Determine the [X, Y] coordinate at the center of the cell enclosing the given text.  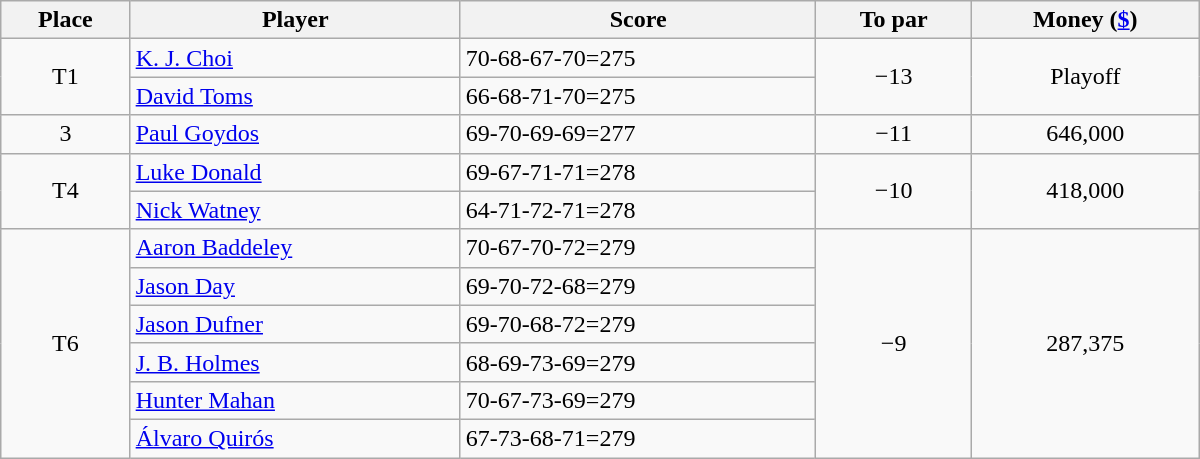
Jason Dufner [295, 324]
Money ($) [1085, 20]
T4 [66, 191]
68-69-73-69=279 [638, 362]
−11 [894, 134]
David Toms [295, 96]
To par [894, 20]
−9 [894, 343]
69-70-69-69=277 [638, 134]
Score [638, 20]
Jason Day [295, 286]
K. J. Choi [295, 58]
287,375 [1085, 343]
T1 [66, 77]
Paul Goydos [295, 134]
Álvaro Quirós [295, 438]
69-67-71-71=278 [638, 172]
Luke Donald [295, 172]
64-71-72-71=278 [638, 210]
3 [66, 134]
70-67-73-69=279 [638, 400]
69-70-72-68=279 [638, 286]
Playoff [1085, 77]
Hunter Mahan [295, 400]
70-68-67-70=275 [638, 58]
67-73-68-71=279 [638, 438]
Aaron Baddeley [295, 248]
646,000 [1085, 134]
−13 [894, 77]
69-70-68-72=279 [638, 324]
Nick Watney [295, 210]
−10 [894, 191]
T6 [66, 343]
Player [295, 20]
70-67-70-72=279 [638, 248]
J. B. Holmes [295, 362]
Place [66, 20]
66-68-71-70=275 [638, 96]
418,000 [1085, 191]
